Output the (X, Y) coordinate of the center of the cell containing the given text.  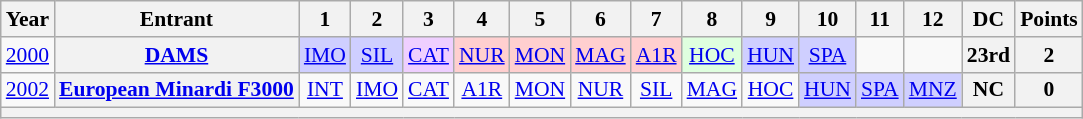
NC (988, 90)
10 (828, 19)
7 (656, 19)
DAMS (176, 55)
4 (482, 19)
11 (880, 19)
23rd (988, 55)
2002 (28, 90)
MNZ (933, 90)
5 (540, 19)
INT (325, 90)
8 (712, 19)
Year (28, 19)
DC (988, 19)
0 (1049, 90)
2000 (28, 55)
1 (325, 19)
European Minardi F3000 (176, 90)
Points (1049, 19)
Entrant (176, 19)
3 (428, 19)
6 (600, 19)
9 (770, 19)
12 (933, 19)
